Detect which cell encompasses the target text, then output its [x, y] center coordinate. 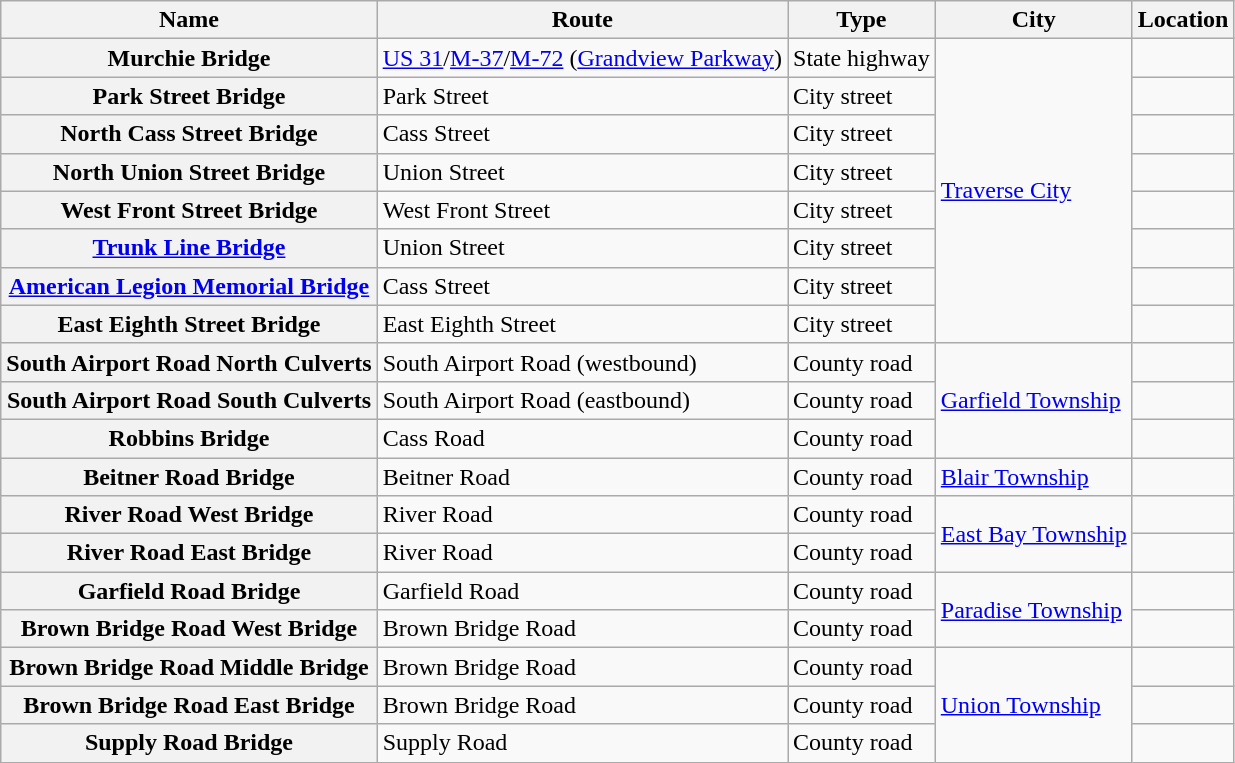
Brown Bridge Road East Bridge [189, 705]
West Front Street [582, 210]
South Airport Road (westbound) [582, 362]
Paradise Township [1034, 610]
Robbins Bridge [189, 438]
Union Township [1034, 705]
South Airport Road South Culverts [189, 400]
Brown Bridge Road West Bridge [189, 629]
Traverse City [1034, 191]
Murchie Bridge [189, 58]
Park Street Bridge [189, 96]
Supply Road [582, 743]
Brown Bridge Road Middle Bridge [189, 667]
American Legion Memorial Bridge [189, 286]
South Airport Road North Culverts [189, 362]
Location [1183, 20]
Garfield Road Bridge [189, 591]
State highway [862, 58]
Garfield Township [1034, 400]
East Bay Township [1034, 534]
South Airport Road (eastbound) [582, 400]
River Road West Bridge [189, 515]
East Eighth Street [582, 324]
River Road East Bridge [189, 553]
Blair Township [1034, 477]
Trunk Line Bridge [189, 248]
Type [862, 20]
East Eighth Street Bridge [189, 324]
Beitner Road Bridge [189, 477]
Route [582, 20]
West Front Street Bridge [189, 210]
US 31/M-37/M-72 (Grandview Parkway) [582, 58]
Supply Road Bridge [189, 743]
Name [189, 20]
Garfield Road [582, 591]
Beitner Road [582, 477]
Park Street [582, 96]
City [1034, 20]
North Union Street Bridge [189, 172]
Cass Road [582, 438]
North Cass Street Bridge [189, 134]
